Determine the [X, Y] coordinate at the center of the cell enclosing the given text.  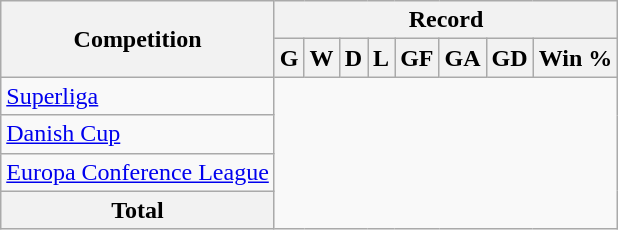
G [289, 58]
D [353, 58]
Record [446, 20]
Superliga [138, 96]
GD [510, 58]
Win % [576, 58]
Europa Conference League [138, 172]
Competition [138, 39]
Danish Cup [138, 134]
W [322, 58]
Total [138, 210]
GA [462, 58]
GF [417, 58]
L [382, 58]
